For the text-containing cell, return its midpoint in (X, Y) coordinate format. 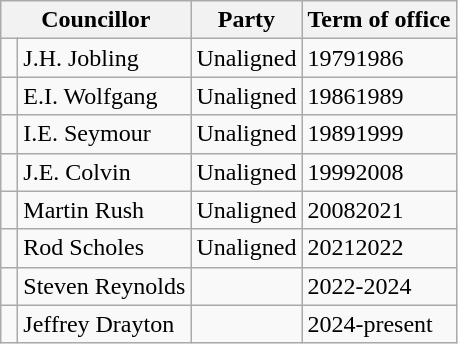
I.E. Seymour (104, 134)
Rod Scholes (104, 248)
2024-present (379, 324)
20082021 (379, 210)
2022-2024 (379, 286)
Jeffrey Drayton (104, 324)
19891999 (379, 134)
Steven Reynolds (104, 286)
Term of office (379, 20)
J.H. Jobling (104, 58)
E.I. Wolfgang (104, 96)
Councillor (96, 20)
Party (246, 20)
19861989 (379, 96)
19992008 (379, 172)
Martin Rush (104, 210)
J.E. Colvin (104, 172)
19791986 (379, 58)
20212022 (379, 248)
